Return the [X, Y] coordinate for the center point of the cell that contains the specified text.  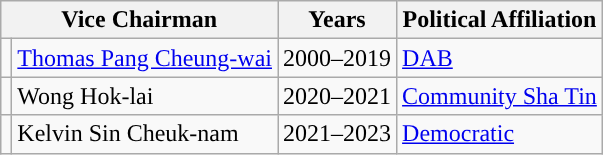
Political Affiliation [500, 20]
Community Sha Tin [500, 96]
Thomas Pang Cheung-wai [145, 58]
2000–2019 [338, 58]
Democratic [500, 134]
Years [338, 20]
2020–2021 [338, 96]
Vice Chairman [140, 20]
Wong Hok-lai [145, 96]
Kelvin Sin Cheuk-nam [145, 134]
2021–2023 [338, 134]
DAB [500, 58]
